Pinpoint the cell where the given text exists, returning its [x, y] midpoint coordinate. 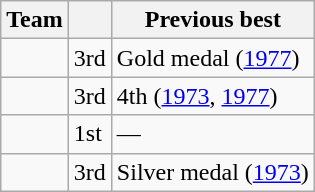
4th (1973, 1977) [212, 96]
Team [35, 20]
Gold medal (1977) [212, 58]
1st [90, 134]
— [212, 134]
Silver medal (1973) [212, 172]
Previous best [212, 20]
